Determine the [X, Y] coordinate at the center of the cell enclosing the given text.  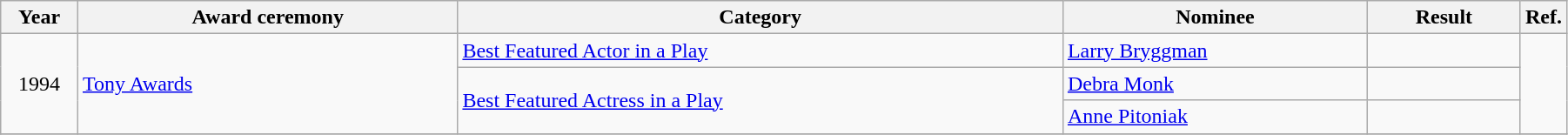
Best Featured Actress in a Play [761, 100]
Ref. [1544, 17]
Debra Monk [1215, 84]
Result [1444, 17]
Anne Pitoniak [1215, 117]
Award ceremony [267, 17]
Nominee [1215, 17]
Best Featured Actor in a Play [761, 51]
1994 [40, 84]
Category [761, 17]
Year [40, 17]
Tony Awards [267, 84]
Larry Bryggman [1215, 51]
